From the cell containing the given text, extract its center point as [x, y] coordinate. 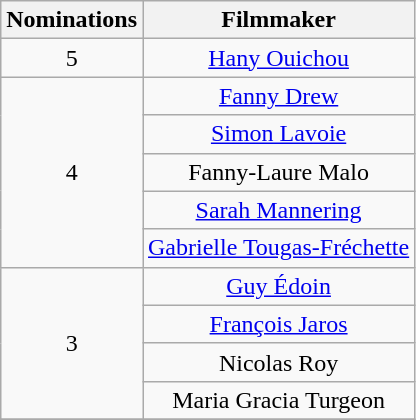
François Jaros [278, 324]
Nicolas Roy [278, 362]
5 [72, 58]
Fanny Drew [278, 96]
Sarah Mannering [278, 210]
Nominations [72, 20]
Fanny-Laure Malo [278, 172]
Hany Ouichou [278, 58]
3 [72, 343]
Filmmaker [278, 20]
Guy Édoin [278, 286]
Simon Lavoie [278, 134]
Maria Gracia Turgeon [278, 400]
4 [72, 172]
Gabrielle Tougas-Fréchette [278, 248]
